Identify which cell holds the provided text, then report its (X, Y) central coordinate. 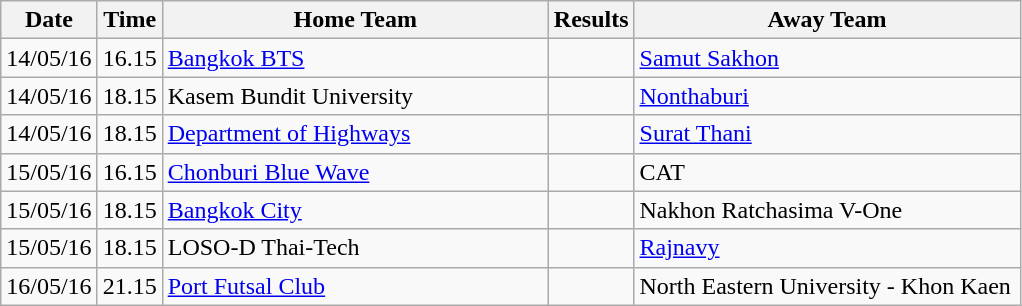
16/05/16 (49, 286)
Department of Highways (355, 134)
Rajnavy (827, 248)
Home Team (355, 20)
Chonburi Blue Wave (355, 172)
Nonthaburi (827, 96)
CAT (827, 172)
Port Futsal Club (355, 286)
Nakhon Ratchasima V-One (827, 210)
Time (130, 20)
Bangkok BTS (355, 58)
Kasem Bundit University (355, 96)
Date (49, 20)
LOSO-D Thai-Tech (355, 248)
Away Team (827, 20)
21.15 (130, 286)
Samut Sakhon (827, 58)
North Eastern University - Khon Kaen (827, 286)
Bangkok City (355, 210)
Results (591, 20)
Surat Thani (827, 134)
